Capture the cell that displays the provided text and extract its [x, y] central coordinate. 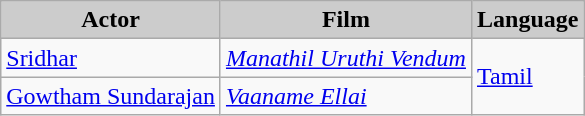
Language [527, 20]
Film [346, 20]
Sridhar [111, 58]
Manathil Uruthi Vendum [346, 58]
Actor [111, 20]
Gowtham Sundarajan [111, 96]
Tamil [527, 77]
Vaaname Ellai [346, 96]
